Pinpoint the cell where the given text exists, returning its (x, y) midpoint coordinate. 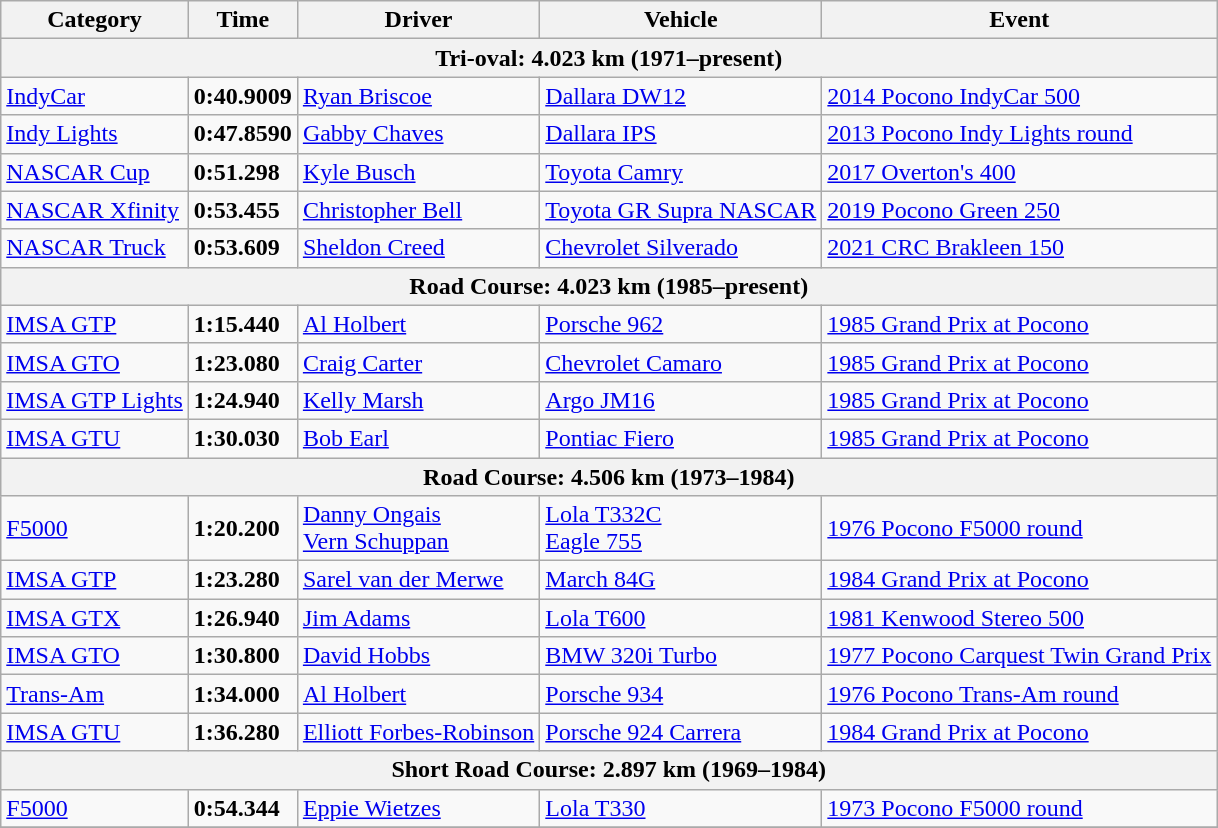
2013 Pocono Indy Lights round (1020, 134)
1981 Kenwood Stereo 500 (1020, 618)
Lola T600 (681, 618)
1:34.000 (242, 694)
1977 Pocono Carquest Twin Grand Prix (1020, 656)
1:20.200 (242, 528)
Toyota Camry (681, 172)
2019 Pocono Green 250 (1020, 210)
Danny OngaisVern Schuppan (418, 528)
IMSA GTX (95, 618)
Chevrolet Silverado (681, 248)
2021 CRC Brakleen 150 (1020, 248)
1:30.800 (242, 656)
0:47.8590 (242, 134)
Event (1020, 20)
Sheldon Creed (418, 248)
Dallara IPS (681, 134)
Pontiac Fiero (681, 438)
Sarel van der Merwe (418, 580)
Kelly Marsh (418, 400)
Driver (418, 20)
1976 Pocono F5000 round (1020, 528)
Lola T332CEagle 755 (681, 528)
David Hobbs (418, 656)
IndyCar (95, 96)
1:30.030 (242, 438)
Porsche 934 (681, 694)
1973 Pocono F5000 round (1020, 808)
Indy Lights (95, 134)
Christopher Bell (418, 210)
Bob Earl (418, 438)
1:15.440 (242, 324)
0:53.609 (242, 248)
2014 Pocono IndyCar 500 (1020, 96)
Lola T330 (681, 808)
Gabby Chaves (418, 134)
Dallara DW12 (681, 96)
NASCAR Truck (95, 248)
1976 Pocono Trans-Am round (1020, 694)
Toyota GR Supra NASCAR (681, 210)
0:53.455 (242, 210)
NASCAR Cup (95, 172)
Elliott Forbes-Robinson (418, 732)
March 84G (681, 580)
Craig Carter (418, 362)
Kyle Busch (418, 172)
0:51.298 (242, 172)
2017 Overton's 400 (1020, 172)
1:23.280 (242, 580)
1:24.940 (242, 400)
Porsche 924 Carrera (681, 732)
1:36.280 (242, 732)
Porsche 962 (681, 324)
Vehicle (681, 20)
Eppie Wietzes (418, 808)
Argo JM16 (681, 400)
BMW 320i Turbo (681, 656)
1:26.940 (242, 618)
Ryan Briscoe (418, 96)
1:23.080 (242, 362)
NASCAR Xfinity (95, 210)
0:40.9009 (242, 96)
IMSA GTP Lights (95, 400)
Road Course: 4.023 km (1985–present) (609, 286)
Trans-Am (95, 694)
Jim Adams (418, 618)
Road Course: 4.506 km (1973–1984) (609, 477)
Short Road Course: 2.897 km (1969–1984) (609, 770)
Tri-oval: 4.023 km (1971–present) (609, 58)
Chevrolet Camaro (681, 362)
0:54.344 (242, 808)
Time (242, 20)
Category (95, 20)
